Determine the [x, y] coordinate at the center of the cell enclosing the given text.  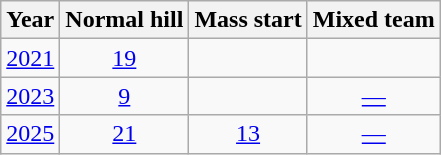
Year [30, 20]
Mass start [248, 20]
21 [124, 134]
19 [124, 58]
2021 [30, 58]
2023 [30, 96]
13 [248, 134]
Normal hill [124, 20]
2025 [30, 134]
9 [124, 96]
Mixed team [374, 20]
